Find where the given text appears and provide that cell's center as (X, Y) coordinate. 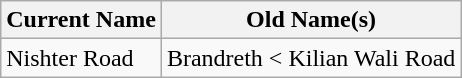
Old Name(s) (311, 20)
Brandreth < Kilian Wali Road (311, 58)
Nishter Road (82, 58)
Current Name (82, 20)
